Search for the cell housing the specified text and yield its (X, Y) center coordinate. 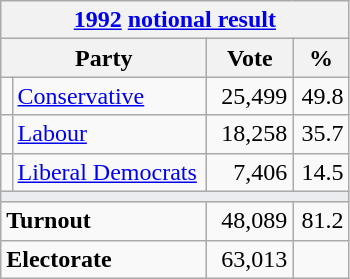
49.8 (321, 96)
81.2 (321, 221)
63,013 (250, 259)
18,258 (250, 134)
Electorate (104, 259)
14.5 (321, 172)
7,406 (250, 172)
Conservative (110, 96)
Turnout (104, 221)
Liberal Democrats (110, 172)
% (321, 58)
35.7 (321, 134)
25,499 (250, 96)
Labour (110, 134)
48,089 (250, 221)
Party (104, 58)
Vote (250, 58)
1992 notional result (175, 20)
